Find where the given text appears and provide that cell's center as (X, Y) coordinate. 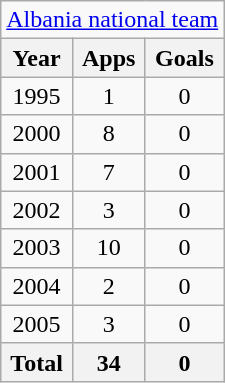
Albania national team (112, 20)
2005 (37, 324)
2001 (37, 172)
2003 (37, 248)
Apps (108, 58)
10 (108, 248)
Year (37, 58)
2000 (37, 134)
2 (108, 286)
8 (108, 134)
7 (108, 172)
34 (108, 362)
1 (108, 96)
1995 (37, 96)
Goals (184, 58)
2002 (37, 210)
Total (37, 362)
2004 (37, 286)
